Search for the cell housing the specified text and yield its (x, y) center coordinate. 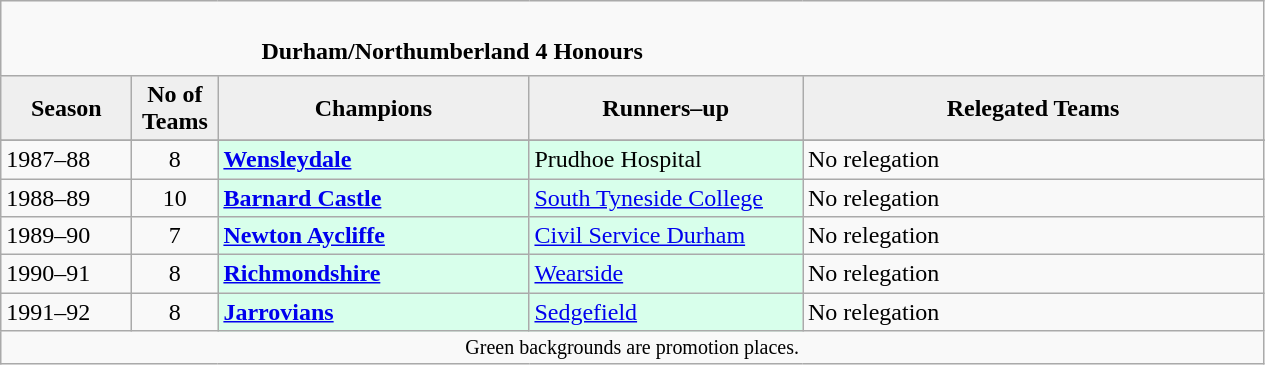
Richmondshire (374, 274)
Civil Service Durham (666, 236)
Green backgrounds are promotion places. (632, 348)
Season (66, 108)
No of Teams (175, 108)
Champions (374, 108)
1990–91 (66, 274)
Wearside (666, 274)
South Tyneside College (666, 197)
Runners–up (666, 108)
1988–89 (66, 197)
7 (175, 236)
Prudhoe Hospital (666, 159)
Newton Aycliffe (374, 236)
Sedgefield (666, 312)
Relegated Teams (1032, 108)
1989–90 (66, 236)
10 (175, 197)
Wensleydale (374, 159)
Jarrovians (374, 312)
Barnard Castle (374, 197)
1987–88 (66, 159)
1991–92 (66, 312)
